Search for the cell housing the specified text and yield its (x, y) center coordinate. 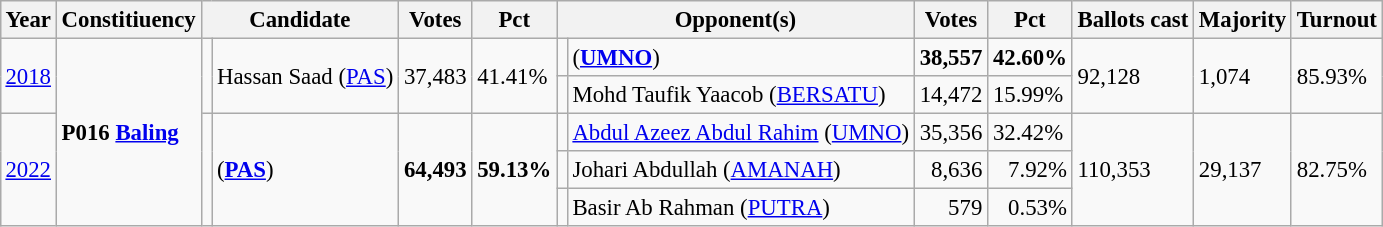
Opponent(s) (735, 20)
Hassan Saad (PAS) (306, 76)
14,472 (950, 95)
Turnout (1336, 20)
0.53% (1030, 208)
64,493 (436, 170)
42.60% (1030, 57)
Johari Abdullah (AMANAH) (740, 170)
Mohd Taufik Yaacob (BERSATU) (740, 95)
37,483 (436, 76)
8,636 (950, 170)
92,128 (1132, 76)
(PAS) (306, 170)
82.75% (1336, 170)
P016 Baling (128, 132)
Majority (1243, 20)
579 (950, 208)
110,353 (1132, 170)
32.42% (1030, 133)
Abdul Azeez Abdul Rahim (UMNO) (740, 133)
Basir Ab Rahman (PUTRA) (740, 208)
Candidate (300, 20)
Constitiuency (128, 20)
1,074 (1243, 76)
59.13% (514, 170)
38,557 (950, 57)
2018 (28, 76)
15.99% (1030, 95)
29,137 (1243, 170)
Year (28, 20)
41.41% (514, 76)
85.93% (1336, 76)
35,356 (950, 133)
7.92% (1030, 170)
2022 (28, 170)
(UMNO) (740, 57)
Ballots cast (1132, 20)
